Provide the (x, y) coordinate of the cell's center where the given text is located.  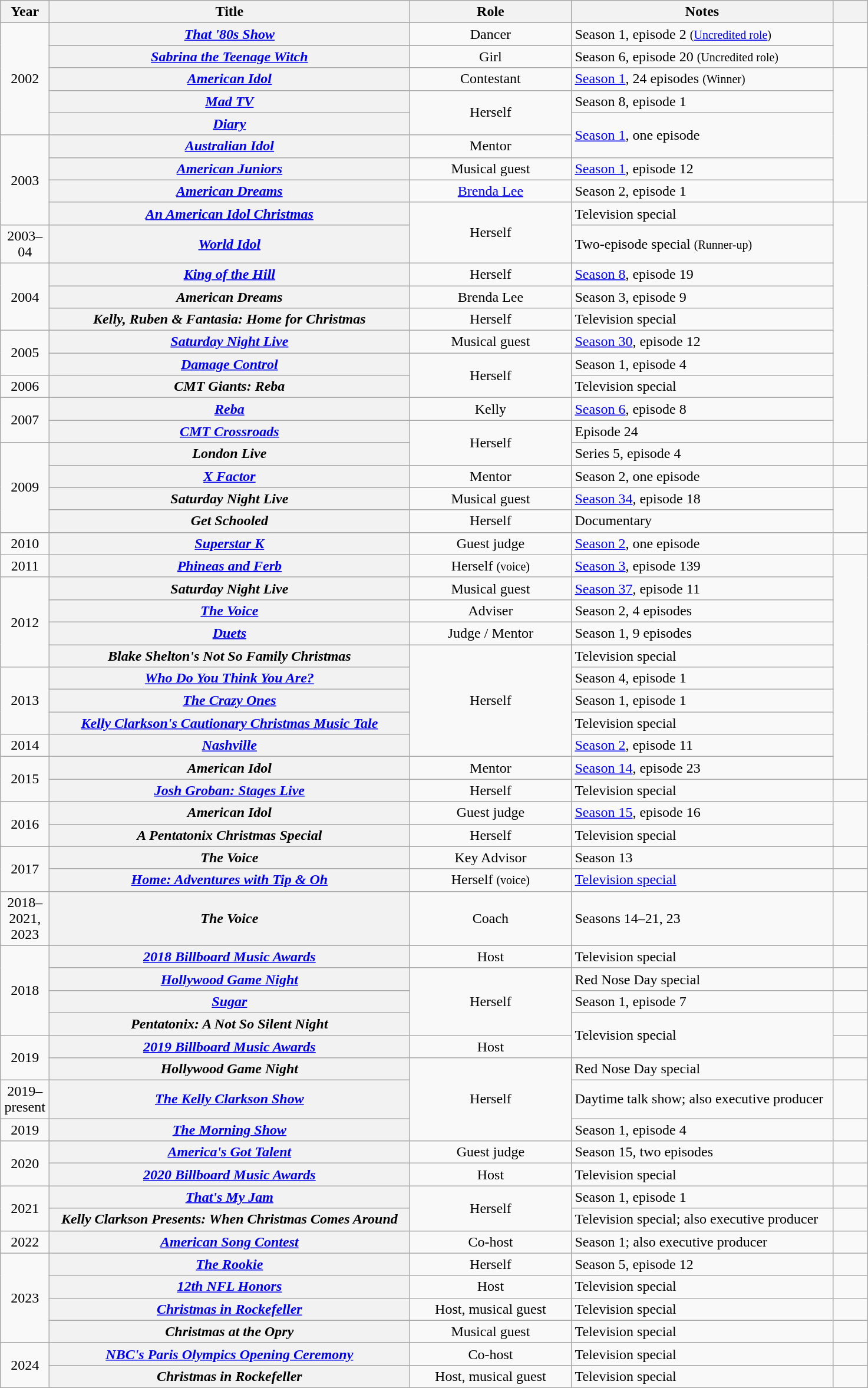
World Idol (230, 244)
Television special; also executive producer (702, 1219)
X Factor (230, 476)
2013 (25, 701)
Mad TV (230, 101)
Phineas and Ferb (230, 566)
2018 Billboard Music Awards (230, 957)
Coach (490, 918)
Season 1, episode 2 (Uncredited role) (702, 34)
Season 1, 24 episodes (Winner) (702, 79)
Season 1; also executive producer (702, 1242)
Seasons 14–21, 23 (702, 918)
Season 15, two episodes (702, 1152)
King of the Hill (230, 274)
2016 (25, 824)
That's My Jam (230, 1197)
Episode 24 (702, 431)
Daytime talk show; also executive producer (702, 1100)
CMT Giants: Reba (230, 387)
NBC's Paris Olympics Opening Ceremony (230, 1354)
Season 13 (702, 858)
Title (230, 12)
2011 (25, 566)
The Rookie (230, 1264)
2019–present (25, 1100)
2002 (25, 79)
12th NFL Honors (230, 1287)
Season 3, episode 9 (702, 296)
Pentatonix: A Not So Silent Night (230, 1024)
2012 (25, 622)
Home: Adventures with Tip & Oh (230, 880)
That '80s Show (230, 34)
Season 3, episode 139 (702, 566)
Season 6, episode 8 (702, 409)
2003–04 (25, 244)
Kelly, Ruben & Fantasia: Home for Christmas (230, 319)
Key Advisor (490, 858)
London Live (230, 454)
2004 (25, 296)
Get Schooled (230, 521)
American Song Contest (230, 1242)
2020 Billboard Music Awards (230, 1175)
Notes (702, 12)
Season 6, episode 20 (Uncredited role) (702, 57)
Who Do You Think You Are? (230, 678)
2017 (25, 869)
2015 (25, 779)
Year (25, 12)
Judge / Mentor (490, 633)
An American Idol Christmas (230, 213)
Superstar K (230, 543)
2019 Billboard Music Awards (230, 1046)
Damage Control (230, 364)
Josh Groban: Stages Live (230, 790)
Reba (230, 409)
2018 (25, 990)
Role (490, 12)
2021 (25, 1208)
Season 14, episode 23 (702, 768)
Sugar (230, 1001)
Australian Idol (230, 146)
Season 1, episode 7 (702, 1001)
Season 8, episode 1 (702, 101)
Kelly Clarkson's Cautionary Christmas Music Tale (230, 723)
Blake Shelton's Not So Family Christmas (230, 656)
Season 30, episode 12 (702, 342)
Series 5, episode 4 (702, 454)
Season 1, episode 12 (702, 169)
2024 (25, 1365)
Season 1, 9 episodes (702, 633)
Dancer (490, 34)
Nashville (230, 746)
Season 1, one episode (702, 135)
Girl (490, 57)
Diary (230, 124)
2022 (25, 1242)
A Pentatonix Christmas Special (230, 835)
2006 (25, 387)
Kelly Clarkson Presents: When Christmas Comes Around (230, 1219)
Two-episode special (Runner-up) (702, 244)
Season 8, episode 19 (702, 274)
2010 (25, 543)
2020 (25, 1163)
Kelly (490, 409)
Season 2, episode 1 (702, 191)
Contestant (490, 79)
Documentary (702, 521)
2018–2021, 2023 (25, 918)
Season 4, episode 1 (702, 678)
Sabrina the Teenage Witch (230, 57)
Season 5, episode 12 (702, 1264)
CMT Crossroads (230, 431)
2007 (25, 420)
American Juniors (230, 169)
2003 (25, 180)
The Crazy Ones (230, 701)
The Kelly Clarkson Show (230, 1100)
2005 (25, 353)
America's Got Talent (230, 1152)
The Morning Show (230, 1130)
Season 2, episode 11 (702, 746)
2014 (25, 746)
Season 34, episode 18 (702, 499)
2009 (25, 487)
Season 2, 4 episodes (702, 611)
Duets (230, 633)
2023 (25, 1298)
Season 15, episode 16 (702, 813)
Christmas at the Opry (230, 1331)
Season 37, episode 11 (702, 588)
Adviser (490, 611)
